Detect which cell encompasses the target text, then output its [X, Y] center coordinate. 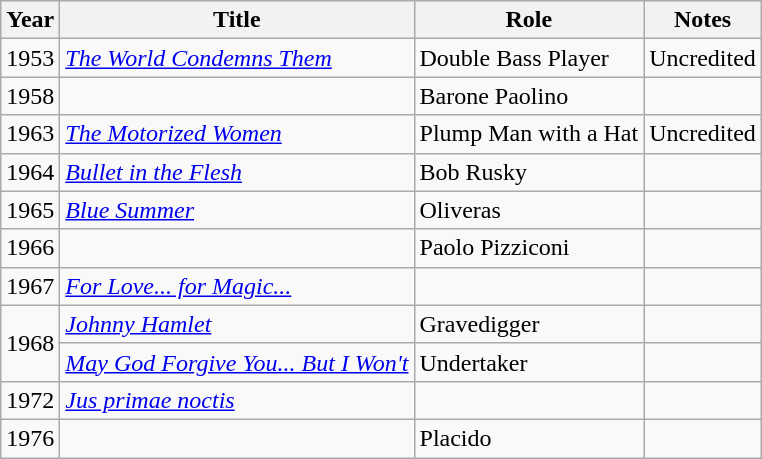
1965 [30, 210]
1976 [30, 438]
Paolo Pizziconi [529, 248]
Gravedigger [529, 324]
1972 [30, 400]
Role [529, 20]
Title [237, 20]
1964 [30, 172]
The World Condemns Them [237, 58]
1953 [30, 58]
Year [30, 20]
Bullet in the Flesh [237, 172]
1958 [30, 96]
Johnny Hamlet [237, 324]
Blue Summer [237, 210]
1966 [30, 248]
Double Bass Player [529, 58]
1963 [30, 134]
Plump Man with a Hat [529, 134]
Jus primae noctis [237, 400]
1967 [30, 286]
Placido [529, 438]
For Love... for Magic... [237, 286]
Oliveras [529, 210]
The Motorized Women [237, 134]
Barone Paolino [529, 96]
1968 [30, 343]
Undertaker [529, 362]
Bob Rusky [529, 172]
May God Forgive You... But I Won't [237, 362]
Notes [703, 20]
